Provide the (X, Y) coordinate of the cell's center where the given text is located.  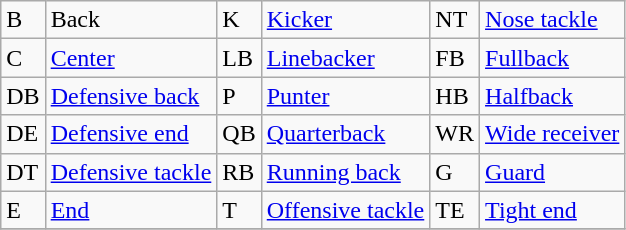
DE (23, 134)
G (455, 172)
P (239, 96)
QB (239, 134)
Fullback (552, 58)
Nose tackle (552, 20)
RB (239, 172)
Kicker (346, 20)
Defensive end (131, 134)
FB (455, 58)
DT (23, 172)
Running back (346, 172)
C (23, 58)
Defensive back (131, 96)
Quarterback (346, 134)
T (239, 210)
End (131, 210)
HB (455, 96)
WR (455, 134)
Tight end (552, 210)
Wide receiver (552, 134)
Halfback (552, 96)
B (23, 20)
Offensive tackle (346, 210)
Punter (346, 96)
LB (239, 58)
TE (455, 210)
Back (131, 20)
Center (131, 58)
DB (23, 96)
NT (455, 20)
E (23, 210)
Guard (552, 172)
Linebacker (346, 58)
K (239, 20)
Defensive tackle (131, 172)
